Output the (x, y) coordinate of the center of the cell containing the given text.  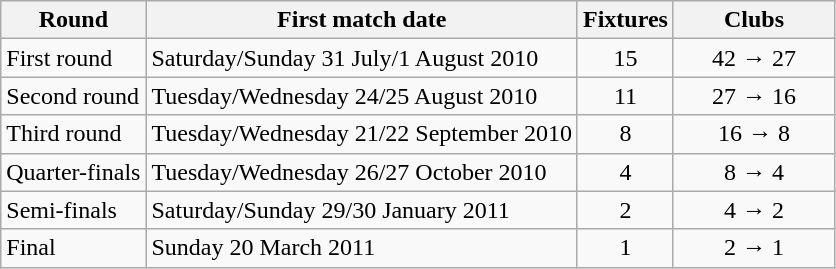
Tuesday/Wednesday 26/27 October 2010 (362, 172)
2 → 1 (754, 248)
Third round (74, 134)
Saturday/Sunday 29/30 January 2011 (362, 210)
Sunday 20 March 2011 (362, 248)
Round (74, 20)
Semi-finals (74, 210)
Tuesday/Wednesday 21/22 September 2010 (362, 134)
Saturday/Sunday 31 July/1 August 2010 (362, 58)
Fixtures (625, 20)
4 → 2 (754, 210)
Quarter-finals (74, 172)
8 (625, 134)
42 → 27 (754, 58)
Tuesday/Wednesday 24/25 August 2010 (362, 96)
2 (625, 210)
Second round (74, 96)
Clubs (754, 20)
First match date (362, 20)
16 → 8 (754, 134)
15 (625, 58)
27 → 16 (754, 96)
4 (625, 172)
1 (625, 248)
11 (625, 96)
8 → 4 (754, 172)
Final (74, 248)
First round (74, 58)
